Scan for the cell matching the given text and deliver its [x, y] coordinate at center. 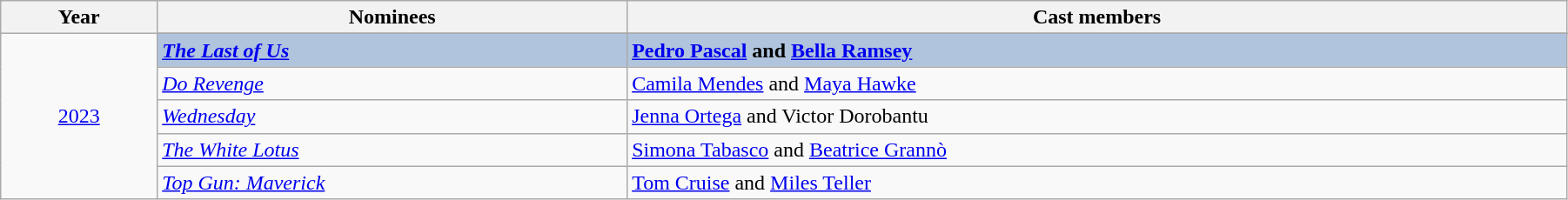
Do Revenge [392, 83]
Cast members [1097, 17]
Tom Cruise and Miles Teller [1097, 183]
2023 [79, 117]
Top Gun: Maverick [392, 183]
Nominees [392, 17]
Simona Tabasco and Beatrice Grannò [1097, 150]
The White Lotus [392, 150]
Jenna Ortega and Victor Dorobantu [1097, 117]
The Last of Us [392, 50]
Year [79, 17]
Wednesday [392, 117]
Pedro Pascal and Bella Ramsey [1097, 50]
Camila Mendes and Maya Hawke [1097, 83]
